Scan for the cell matching the given text and deliver its [x, y] coordinate at center. 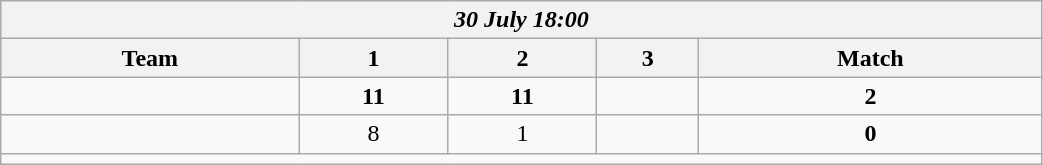
8 [374, 134]
Match [870, 58]
3 [648, 58]
Team [150, 58]
0 [870, 134]
30 July 18:00 [522, 20]
